Identify which cell holds the provided text, then report its [X, Y] central coordinate. 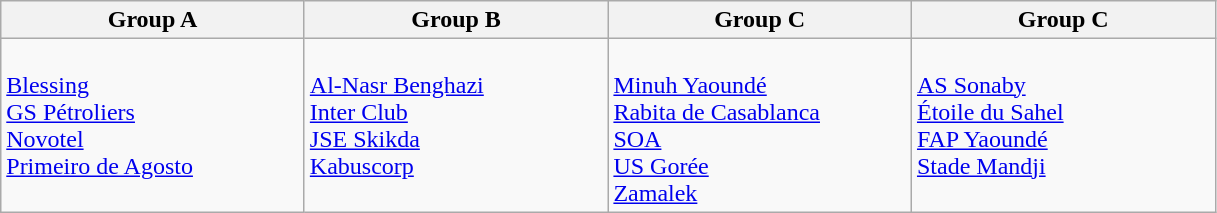
Group A [153, 20]
AS Sonaby Étoile du Sahel FAP Yaoundé Stade Mandji [1063, 126]
Blessing GS Pétroliers Novotel Primeiro de Agosto [153, 126]
Al-Nasr Benghazi Inter Club JSE Skikda Kabuscorp [456, 126]
Minuh Yaoundé Rabita de Casablanca SOA US Gorée Zamalek [760, 126]
Group B [456, 20]
